Detect which cell encompasses the target text, then output its [x, y] center coordinate. 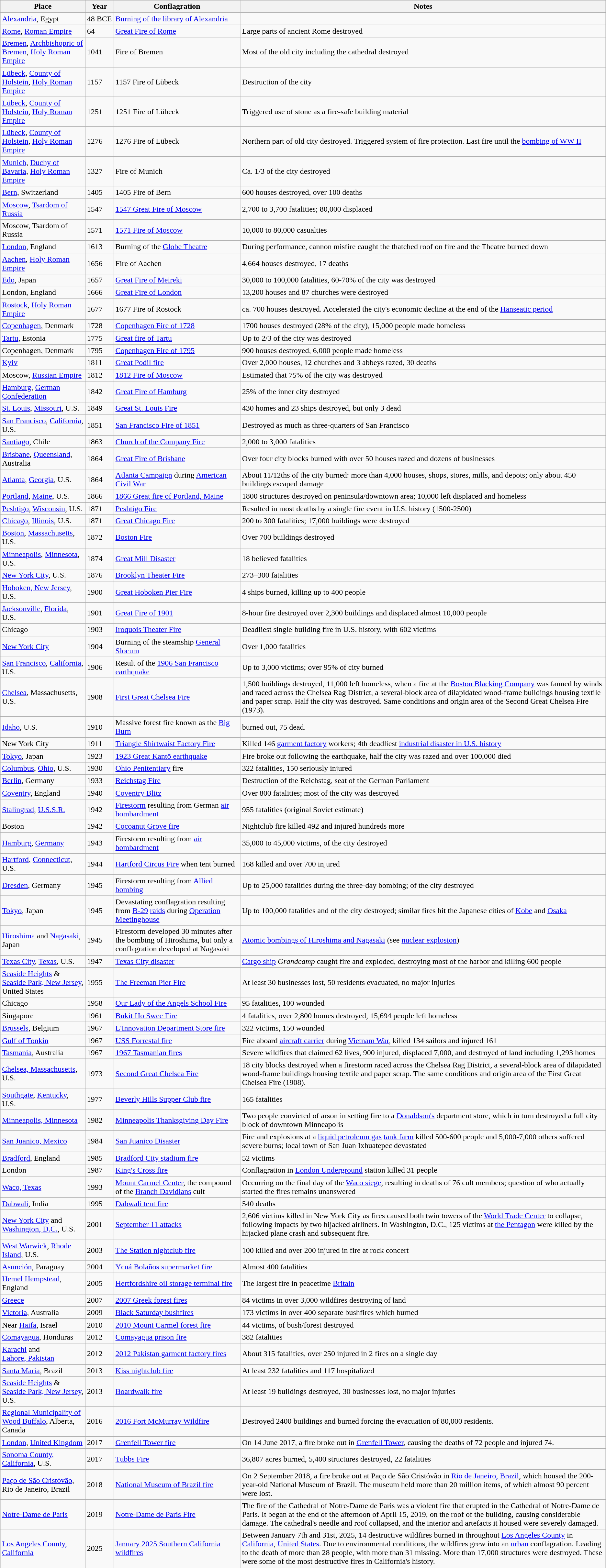
1967 Tasmanian fires [177, 1053]
About 315 fatalities, over 250 injured in 2 fires on a single day [423, 1354]
2010 Mount Carmel forest fire [177, 1325]
At least 19 buildings destroyed, 30 businesses lost, no major injuries [423, 1392]
1571 Fire of Moscow [177, 230]
Occurring on the final day of the Waco siege, resulting in deaths of 76 cult members; question of who actually started the fires remains unanswered [423, 1187]
1995 [99, 1204]
Tartu, Estonia [43, 338]
Hartford Circus Fire when tent burned [177, 864]
Place [43, 6]
Firestorm resulting from Allied bombing [177, 885]
Berlin, Germany [43, 780]
Minneapolis, Minnesota, U.S. [43, 558]
Deadliest single-building fire in U.S. history, with 602 victims [423, 630]
2004 [99, 1267]
1613 [99, 247]
Hoboken, New Jersey, U.S. [43, 592]
2001 [99, 1225]
2007 Greek forest fires [177, 1300]
Great fire of Tartu [177, 338]
2010 [99, 1325]
1157 [99, 82]
1993 [99, 1187]
1866 [99, 496]
During performance, cannon misfire caught the thatched roof on fire and the Theatre burned down [423, 247]
30,000 to 100,000 fatalities, 60-70% of the city was destroyed [423, 280]
King's Cross fire [177, 1170]
1906 [99, 667]
1800 structures destroyed on peninsula/downtown area; 10,000 left displaced and homeless [423, 496]
322 victims, 150 wounded [423, 1028]
burned out, 75 dead. [423, 727]
Coventry, England [43, 793]
1327 [99, 171]
200 to 300 fatalities; 17,000 buildings were destroyed [423, 521]
Great Fire of Hamburg [177, 392]
Resulted in most deaths by a single fire event in U.S. history (1500-2500) [423, 508]
1985 [99, 1158]
1866 Great fire of Portland, Maine [177, 496]
1984 [99, 1142]
Santiago, Chile [43, 442]
Hamburg, German Confederation [43, 392]
Hemel Hempstead, England [43, 1283]
Two people convicted of arson in setting fire to a Donaldson's department store, which in turn destroyed a full city block of downtown Minneapolis [423, 1120]
Tubbs Fire [177, 1459]
Los Angeles County, California [43, 1549]
West Warwick, Rhode Island, U.S. [43, 1250]
Black Saturday bushfires [177, 1312]
1874 [99, 558]
Reichstag Fire [177, 780]
Seaside Heights & Seaside Park, New Jersey, United States [43, 982]
Bradford City stadium fire [177, 1158]
1700 houses destroyed (28% of the city), 15,000 people made homeless [423, 326]
430 homes and 23 ships destroyed, but only 3 dead [423, 408]
Over four city blocks burned with over 50 houses razed and dozens of businesses [423, 458]
273–300 fatalities [423, 575]
Result of the 1906 San Francisco earthquake [177, 667]
January 2025 Southern California wildfires [177, 1549]
1405 Fire of Bern [177, 192]
Idaho, U.S. [43, 727]
Boston [43, 826]
1973 [99, 1074]
Destruction of the city [423, 82]
Boston Fire [177, 538]
84 victims in over 3,000 wildfires destroying of land [423, 1300]
San Francisco Fire of 1851 [177, 425]
1405 [99, 192]
Estimated that 75% of the city was destroyed [423, 375]
Bradford, England [43, 1158]
Notre-Dame de Paris Fire [177, 1514]
2016 [99, 1421]
Munich, Duchy of Bavaria, Holy Roman Empire [43, 171]
Paço de São Cristóvão, Rio de Janeiro, Brazil [43, 1485]
1982 [99, 1120]
St. Louis, Missouri, U.S. [43, 408]
1955 [99, 982]
Copenhagen Fire of 1795 [177, 350]
Rostock, Holy Roman Empire [43, 309]
About 11/12ths of the city burned: more than 4,000 houses, shops, stores, mills, and depots; only about 450 buildings escaped damage [423, 480]
National Museum of Brazil fire [177, 1485]
Singapore [43, 1016]
1677 Fire of Rostock [177, 309]
Boardwalk fire [177, 1392]
Almost 400 fatalities [423, 1267]
1276 Fire of Lübeck [177, 141]
Ohio Penitentiary fire [177, 768]
1944 [99, 864]
1547 [99, 209]
173 victims in over 400 separate bushfires which burned [423, 1312]
1908 [99, 697]
Fire broke out following the earthquake, half the city was razed and over 100,000 died [423, 756]
Over 2,000 houses, 12 churches and 3 abbeys razed, 30 deaths [423, 363]
2012 Pakistan garment factory fires [177, 1354]
Firestorm resulting from German air bombardment [177, 810]
955 fatalities (original Soviet estimate) [423, 810]
Stalingrad, U.S.S.R. [43, 810]
1547 Great Fire of Moscow [177, 209]
Over 800 fatalities; most of the city was destroyed [423, 793]
2019 [99, 1514]
San Juanico, Mexico [43, 1142]
Texas City disaster [177, 961]
Peshtigo Fire [177, 508]
1958 [99, 1003]
1904 [99, 646]
Great Fire of Brisbane [177, 458]
Ycuá Bolaños supermarket fire [177, 1267]
Mount Carmel Center, the compound of the Branch Davidians cult [177, 1187]
540 deaths [423, 1204]
Minneapolis, Minnesota [43, 1120]
600 houses destroyed, over 100 deaths [423, 192]
4 fatalities, over 2,800 homes destroyed, 15,694 people left homeless [423, 1016]
Northern part of old city destroyed. Triggered system of fire protection. Last fire until the bombing of WW II [423, 141]
Church of the Company Fire [177, 442]
44 victims, of bush/forest destroyed [423, 1325]
Destroyed as much as three-quarters of San Francisco [423, 425]
1900 [99, 592]
Over 700 buildings destroyed [423, 538]
Cargo ship Grandcamp caught fire and exploded, destroying most of the harbor and killing 600 people [423, 961]
95 fatalities, 100 wounded [423, 1003]
Near Haifa, Israel [43, 1325]
First Great Chelsea Fire [177, 697]
Minneapolis Thanksgiving Day Fire [177, 1120]
Burning of the library of Alexandria [177, 19]
Great St. Louis Fire [177, 408]
Cocoanut Grove fire [177, 826]
Chicago, Illinois, U.S. [43, 521]
1812 [99, 375]
2016 Fort McMurray Wildfire [177, 1421]
Victoria, Australia [43, 1312]
1276 [99, 141]
Bukit Ho Swee Fire [177, 1016]
Coventry Blitz [177, 793]
Waco, Texas [43, 1187]
1901 [99, 613]
New York City, U.S. [43, 575]
168 killed and over 700 injured [423, 864]
1728 [99, 326]
Alexandria, Egypt [43, 19]
1677 [99, 309]
1872 [99, 538]
1933 [99, 780]
10,000 to 80,000 casualties [423, 230]
Large parts of ancient Rome destroyed [423, 31]
San Juanico Disaster [177, 1142]
Great Podil fire [177, 363]
Great Hoboken Pier Fire [177, 592]
Brisbane, Queensland, Australia [43, 458]
1812 Fire of Moscow [177, 375]
1903 [99, 630]
1987 [99, 1170]
1977 [99, 1099]
Year [99, 6]
Comayagua, Honduras [43, 1337]
New York City and Washington, D.C., U.S. [43, 1225]
Fire of Aachen [177, 263]
4 ships burned, killing up to 400 people [423, 592]
Brussels, Belgium [43, 1028]
1930 [99, 768]
Atomic bombings of Hiroshima and Nagasaki (see nuclear explosion) [423, 940]
1571 [99, 230]
Up to 2/3 of the city was destroyed [423, 338]
Comayagua prison fire [177, 1337]
48 BCE [99, 19]
Destruction of the Reichstag, seat of the German Parliament [423, 780]
Southgate, Kentucky, U.S. [43, 1099]
1923 Great Kantō earthquake [177, 756]
Fire aboard aircraft carrier during Vietnam War, killed 134 sailors and injured 161 [423, 1040]
Bremen, Archbishopric of Bremen, Holy Roman Empire [43, 52]
1961 [99, 1016]
Moscow, Russian Empire [43, 375]
Fire of Munich [177, 171]
Dresden, Germany [43, 885]
8-hour fire destroyed over 2,300 buildings and displaced almost 10,000 people [423, 613]
Conflagration in London Underground station killed 31 people [423, 1170]
13,200 houses and 87 churches were destroyed [423, 293]
Asunción, Paraguay [43, 1267]
1849 [99, 408]
Portland, Maine, U.S. [43, 496]
Brooklyn Theater Fire [177, 575]
4,664 houses destroyed, 17 deaths [423, 263]
Destroyed 2400 buildings and burned forcing the evacuation of 80,000 residents. [423, 1421]
Second Great Chelsea Fire [177, 1074]
Grenfell Tower fire [177, 1442]
1923 [99, 756]
1842 [99, 392]
Aachen, Holy Roman Empire [43, 263]
Hamburg, Germany [43, 843]
Peshtigo, Wisconsin, U.S. [43, 508]
Kiss nightclub fire [177, 1370]
2025 [99, 1549]
Edo, Japan [43, 280]
Massive forest fire known as the Big Burn [177, 727]
Kyiv [43, 363]
Columbus, Ohio, U.S. [43, 768]
35,000 to 45,000 victims, of the city destroyed [423, 843]
L'Innovation Department Store fire [177, 1028]
1910 [99, 727]
1251 Fire of Lübeck [177, 112]
1041 [99, 52]
September 11 attacks [177, 1225]
Fire of Bremen [177, 52]
Regional Municipality of Wood Buffalo, Alberta, Canada [43, 1421]
Up to 100,000 fatalities and of the city destroyed; similar fires hit the Japanese cities of Kobe and Osaka [423, 911]
At least 232 fatalities and 117 hospitalized [423, 1370]
Ca. 1/3 of the city destroyed [423, 171]
Gulf of Tonkin [43, 1040]
Triggered use of stone as a fire-safe building material [423, 112]
Copenhagen Fire of 1728 [177, 326]
Greece [43, 1300]
Great Fire of Meireki [177, 280]
100 killed and over 200 injured in fire at rock concert [423, 1250]
Notre-Dame de Paris [43, 1514]
Conflagration [177, 6]
London [43, 1170]
Burning of the steamship General Slocum [177, 646]
Jacksonville, Florida, U.S. [43, 613]
1943 [99, 843]
165 fatalities [423, 1099]
2005 [99, 1283]
1811 [99, 363]
Dabwali, India [43, 1204]
Firestorm resulting from air bombardment [177, 843]
On 14 June 2017, a fire broke out in Grenfell Tower, causing the deaths of 72 people and injured 74. [423, 1442]
2003 [99, 1250]
Rome, Roman Empire [43, 31]
Beverly Hills Supper Club fire [177, 1099]
Sonoma County, California, U.S. [43, 1459]
The Station nightclub fire [177, 1250]
Nightclub fire killed 492 and injured hundreds more [423, 826]
Tasmania, Australia [43, 1053]
Hiroshima and Nagasaki, Japan [43, 940]
2,700 to 3,700 fatalities; 80,000 displaced [423, 209]
Over 1,000 fatalities [423, 646]
1775 [99, 338]
1795 [99, 350]
1863 [99, 442]
382 fatalities [423, 1337]
Dabwali tent fire [177, 1204]
Burning of the Globe Theatre [177, 247]
Firestorm developed 30 minutes after the bombing of Hiroshima, but only a conflagration developed at Nagasaki [177, 940]
1947 [99, 961]
2018 [99, 1485]
USS Forrestal fire [177, 1040]
Karachi and Lahore, Pakistan [43, 1354]
Atlanta, Georgia, U.S. [43, 480]
Hertfordshire oil storage terminal fire [177, 1283]
900 houses destroyed, 6,000 people made homeless [423, 350]
London, United Kingdom [43, 1442]
Triangle Shirtwaist Factory Fire [177, 744]
Killed 146 garment factory workers; 4th deadliest industrial disaster in U.S. history [423, 744]
Great Mill Disaster [177, 558]
Severe wildfires that claimed 62 lives, 900 injured, displaced 7,000, and destroyed of land including 1,293 homes [423, 1053]
1851 [99, 425]
Atlanta Campaign during American Civil War [177, 480]
18 believed fatalities [423, 558]
1666 [99, 293]
Great Fire of Rome [177, 31]
25% of the inner city destroyed [423, 392]
Seaside Heights & Seaside Park, New Jersey, U.S. [43, 1392]
Up to 3,000 victims; over 95% of city burned [423, 667]
Bern, Switzerland [43, 192]
Notes [423, 6]
Texas City, Texas, U.S. [43, 961]
1656 [99, 263]
Our Lady of the Angels School Fire [177, 1003]
ca. 700 houses destroyed. Accelerated the city's economic decline at the end of the Hanseatic period [423, 309]
Boston, Massachusetts, U.S. [43, 538]
2,000 to 3,000 fatalities [423, 442]
322 fatalities, 150 seriously injured [423, 768]
Up to 25,000 fatalities during the three-day bombing; of the city destroyed [423, 885]
1940 [99, 793]
Iroquois Theater Fire [177, 630]
The Freeman Pier Fire [177, 982]
1157 Fire of Lübeck [177, 82]
1657 [99, 280]
Great Fire of London [177, 293]
Great Fire of 1901 [177, 613]
1251 [99, 112]
Most of the old city including the cathedral destroyed [423, 52]
1876 [99, 575]
36,807 acres burned, 5,400 structures destroyed, 22 fatalities [423, 1459]
2009 [99, 1312]
1911 [99, 744]
2007 [99, 1300]
Hartford, Connecticut, U.S. [43, 864]
Santa Maria, Brazil [43, 1370]
The largest fire in peacetime Britain [423, 1283]
Great Chicago Fire [177, 521]
64 [99, 31]
At least 30 businesses lost, 50 residents evacuated, no major injuries [423, 982]
Devastating conflagration resulting from B-29 raids during Operation Meetinghouse [177, 911]
52 victims [423, 1158]
